Capture the cell that displays the provided text and extract its (X, Y) central coordinate. 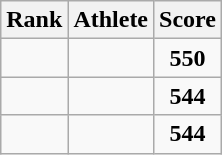
550 (188, 58)
Athlete (111, 20)
Rank (34, 20)
Score (188, 20)
